Locate the cell with the specified text and output its (X, Y) center coordinate. 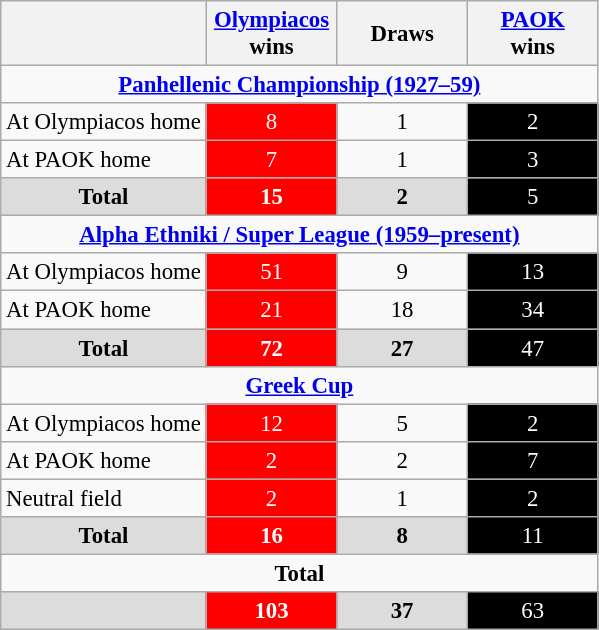
9 (402, 273)
51 (272, 273)
12 (272, 423)
15 (272, 197)
Alpha Ethniki / Super League (1959–present) (300, 235)
Panhellenic Championship (1927–59) (300, 85)
Greek Cup (300, 385)
72 (272, 348)
37 (402, 611)
63 (532, 611)
103 (272, 611)
21 (272, 310)
18 (402, 310)
Olympiacoswins (272, 34)
Neutral field (104, 498)
13 (532, 273)
Draws (402, 34)
16 (272, 536)
47 (532, 348)
11 (532, 536)
34 (532, 310)
27 (402, 348)
PAOKwins (532, 34)
3 (532, 160)
